Scan for the cell matching the given text and deliver its [x, y] coordinate at center. 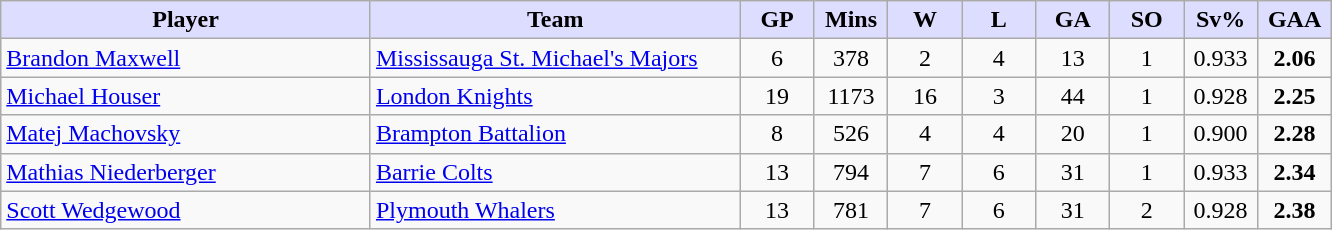
0.900 [1221, 134]
378 [851, 58]
2.25 [1295, 96]
781 [851, 210]
Sv% [1221, 20]
526 [851, 134]
W [925, 20]
Mins [851, 20]
Brampton Battalion [555, 134]
3 [999, 96]
London Knights [555, 96]
Mathias Niederberger [186, 172]
Michael Houser [186, 96]
2.34 [1295, 172]
Scott Wedgewood [186, 210]
GA [1073, 20]
44 [1073, 96]
8 [777, 134]
794 [851, 172]
Mississauga St. Michael's Majors [555, 58]
16 [925, 96]
Player [186, 20]
GP [777, 20]
L [999, 20]
2.38 [1295, 210]
2.28 [1295, 134]
Brandon Maxwell [186, 58]
20 [1073, 134]
Barrie Colts [555, 172]
SO [1147, 20]
Team [555, 20]
GAA [1295, 20]
1173 [851, 96]
Plymouth Whalers [555, 210]
Matej Machovsky [186, 134]
19 [777, 96]
2.06 [1295, 58]
